Locate the cell with the specified text and output its (X, Y) center coordinate. 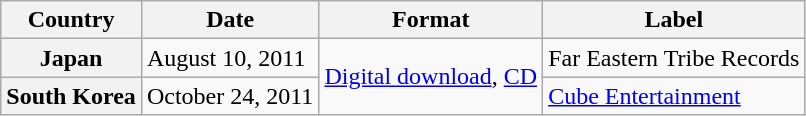
Date (230, 20)
August 10, 2011 (230, 58)
October 24, 2011 (230, 96)
Japan (72, 58)
Format (431, 20)
Far Eastern Tribe Records (674, 58)
Country (72, 20)
South Korea (72, 96)
Digital download, CD (431, 77)
Cube Entertainment (674, 96)
Label (674, 20)
